For the text-containing cell, return its midpoint in [X, Y] coordinate format. 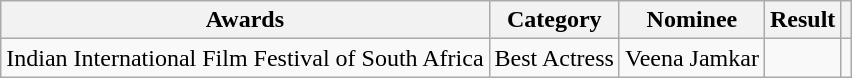
Result [802, 20]
Awards [245, 20]
Category [554, 20]
Veena Jamkar [692, 58]
Indian International Film Festival of South Africa [245, 58]
Best Actress [554, 58]
Nominee [692, 20]
